Locate the cell with the specified text and output its [x, y] center coordinate. 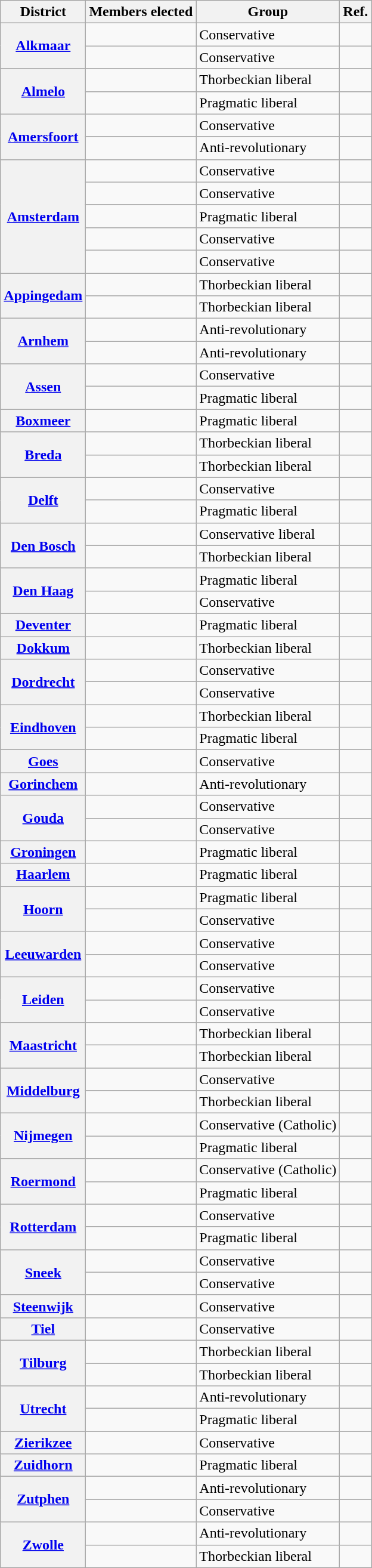
Leiden [43, 999]
Nijmegen [43, 1136]
Zwolle [43, 1545]
Assen [43, 387]
Members elected [141, 12]
Tilburg [43, 1363]
Deventer [43, 625]
Delft [43, 500]
Rotterdam [43, 1227]
District [43, 12]
Sneek [43, 1272]
Zierikzee [43, 1443]
Amersfoort [43, 137]
Zutphen [43, 1499]
Dordrecht [43, 682]
Tiel [43, 1329]
Maastricht [43, 1045]
Alkmaar [43, 46]
Dokkum [43, 647]
Leeuwarden [43, 954]
Utrecht [43, 1409]
Gorinchem [43, 784]
Hoorn [43, 909]
Haarlem [43, 875]
Groningen [43, 852]
Ref. [355, 12]
Goes [43, 761]
Boxmeer [43, 421]
Eindhoven [43, 727]
Middelburg [43, 1091]
Steenwijk [43, 1306]
Almelo [43, 91]
Den Haag [43, 591]
Group [268, 12]
Breda [43, 455]
Den Bosch [43, 545]
Roermond [43, 1181]
Zuidhorn [43, 1465]
Amsterdam [43, 216]
Appingedam [43, 296]
Gouda [43, 818]
Arnhem [43, 341]
Conservative liberal [268, 534]
